Return the (x, y) coordinate for the center point of the cell that contains the specified text.  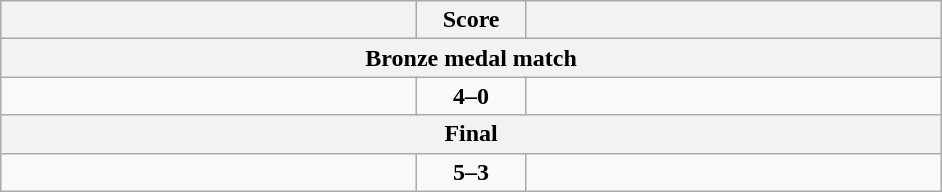
5–3 (472, 172)
Final (472, 134)
Bronze medal match (472, 58)
Score (472, 20)
4–0 (472, 96)
